Determine the [x, y] coordinate at the center of the cell enclosing the given text.  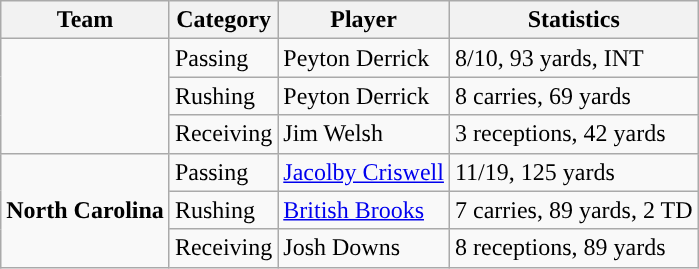
7 carries, 89 yards, 2 TD [574, 210]
Josh Downs [364, 248]
British Brooks [364, 210]
8 receptions, 89 yards [574, 248]
8 carries, 69 yards [574, 96]
Statistics [574, 20]
Player [364, 20]
8/10, 93 yards, INT [574, 58]
Jacolby Criswell [364, 172]
11/19, 125 yards [574, 172]
Team [86, 20]
3 receptions, 42 yards [574, 134]
North Carolina [86, 210]
Category [223, 20]
Jim Welsh [364, 134]
